Return the (x, y) coordinate for the center point of the cell that contains the specified text.  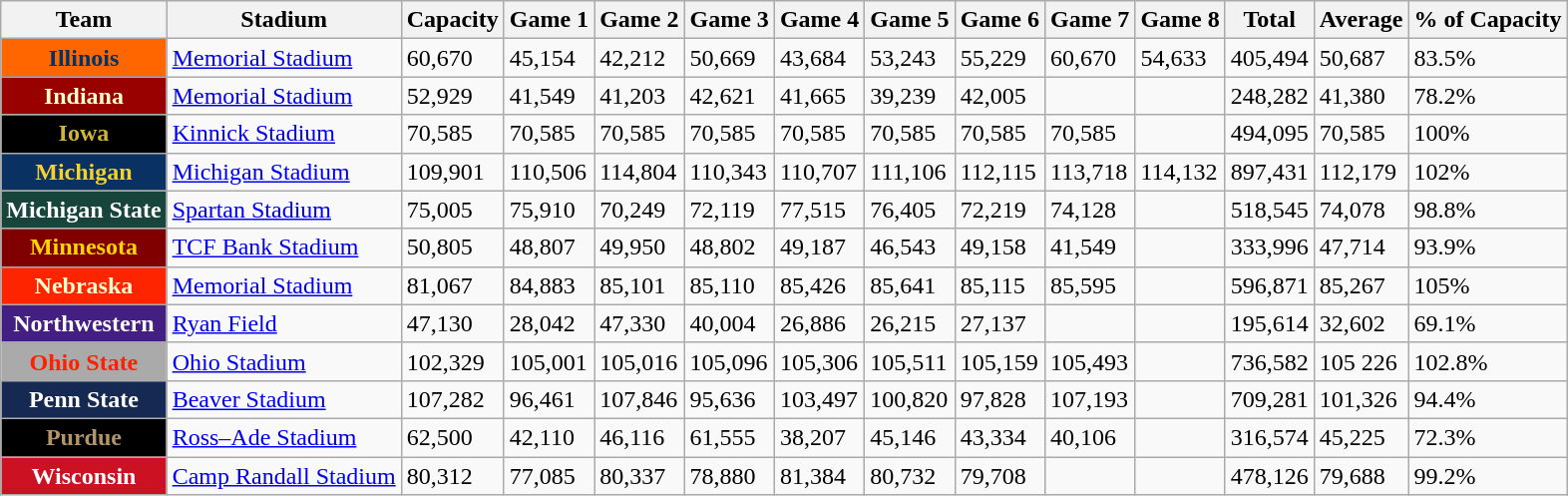
494,095 (1269, 134)
Camp Randall Stadium (283, 476)
109,901 (453, 172)
Kinnick Stadium (283, 134)
478,126 (1269, 476)
333,996 (1269, 248)
114,804 (639, 172)
42,621 (729, 96)
42,212 (639, 58)
55,229 (999, 58)
112,179 (1361, 172)
596,871 (1269, 285)
78.2% (1488, 96)
40,106 (1089, 437)
94.4% (1488, 399)
85,595 (1089, 285)
26,215 (910, 323)
52,929 (453, 96)
96,461 (549, 399)
Ohio State (84, 361)
100,820 (910, 399)
28,042 (549, 323)
42,110 (549, 437)
113,718 (1089, 172)
72.3% (1488, 437)
85,641 (910, 285)
27,137 (999, 323)
Game 3 (729, 20)
32,602 (1361, 323)
81,384 (819, 476)
80,732 (910, 476)
46,116 (639, 437)
46,543 (910, 248)
Iowa (84, 134)
43,684 (819, 58)
518,545 (1269, 210)
Team (84, 20)
Game 8 (1180, 20)
85,110 (729, 285)
61,555 (729, 437)
83.5% (1488, 58)
111,106 (910, 172)
Michigan State (84, 210)
Northwestern (84, 323)
105,016 (639, 361)
405,494 (1269, 58)
41,665 (819, 96)
105 226 (1361, 361)
Stadium (283, 20)
897,431 (1269, 172)
84,883 (549, 285)
105,493 (1089, 361)
47,714 (1361, 248)
107,846 (639, 399)
49,158 (999, 248)
107,282 (453, 399)
105,159 (999, 361)
105,306 (819, 361)
53,243 (910, 58)
54,633 (1180, 58)
248,282 (1269, 96)
Michigan Stadium (283, 172)
Nebraska (84, 285)
85,426 (819, 285)
Average (1361, 20)
Wisconsin (84, 476)
48,802 (729, 248)
75,005 (453, 210)
50,805 (453, 248)
Beaver Stadium (283, 399)
Penn State (84, 399)
45,146 (910, 437)
38,207 (819, 437)
74,078 (1361, 210)
77,515 (819, 210)
% of Capacity (1488, 20)
Total (1269, 20)
103,497 (819, 399)
114,132 (1180, 172)
110,707 (819, 172)
47,130 (453, 323)
41,203 (639, 96)
99.2% (1488, 476)
102.8% (1488, 361)
Illinois (84, 58)
TCF Bank Stadium (283, 248)
45,154 (549, 58)
97,828 (999, 399)
105,096 (729, 361)
85,115 (999, 285)
45,225 (1361, 437)
69.1% (1488, 323)
112,115 (999, 172)
105% (1488, 285)
Game 4 (819, 20)
316,574 (1269, 437)
79,688 (1361, 476)
Ryan Field (283, 323)
Michigan (84, 172)
48,807 (549, 248)
102% (1488, 172)
195,614 (1269, 323)
101,326 (1361, 399)
110,343 (729, 172)
77,085 (549, 476)
709,281 (1269, 399)
107,193 (1089, 399)
Ross–Ade Stadium (283, 437)
Purdue (84, 437)
26,886 (819, 323)
100% (1488, 134)
Game 1 (549, 20)
80,337 (639, 476)
47,330 (639, 323)
Ohio Stadium (283, 361)
80,312 (453, 476)
105,001 (549, 361)
62,500 (453, 437)
50,687 (1361, 58)
85,101 (639, 285)
Game 2 (639, 20)
110,506 (549, 172)
40,004 (729, 323)
Game 5 (910, 20)
Spartan Stadium (283, 210)
76,405 (910, 210)
42,005 (999, 96)
81,067 (453, 285)
102,329 (453, 361)
79,708 (999, 476)
Indiana (84, 96)
50,669 (729, 58)
Minnesota (84, 248)
75,910 (549, 210)
85,267 (1361, 285)
49,950 (639, 248)
72,119 (729, 210)
41,380 (1361, 96)
74,128 (1089, 210)
43,334 (999, 437)
Capacity (453, 20)
70,249 (639, 210)
72,219 (999, 210)
39,239 (910, 96)
736,582 (1269, 361)
95,636 (729, 399)
93.9% (1488, 248)
105,511 (910, 361)
49,187 (819, 248)
Game 6 (999, 20)
98.8% (1488, 210)
78,880 (729, 476)
Game 7 (1089, 20)
